Determine the [x, y] coordinate at the center of the cell enclosing the given text.  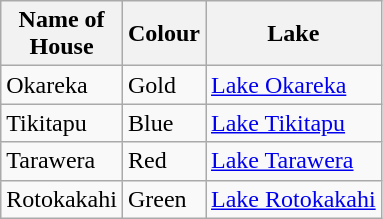
Tarawera [62, 161]
Red [164, 161]
Blue [164, 123]
Rotokakahi [62, 199]
Name of House [62, 34]
Lake [294, 34]
Lake Tarawera [294, 161]
Colour [164, 34]
Tikitapu [62, 123]
Lake Tikitapu [294, 123]
Green [164, 199]
Lake Rotokakahi [294, 199]
Okareka [62, 85]
Gold [164, 85]
Lake Okareka [294, 85]
